Search for the cell housing the specified text and yield its (x, y) center coordinate. 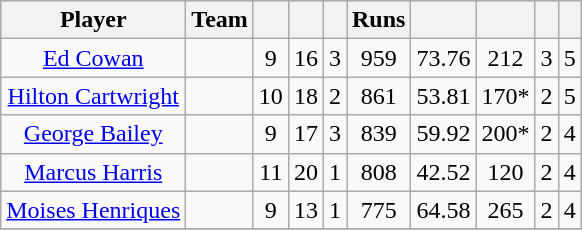
16 (306, 58)
59.92 (444, 134)
Moises Henriques (94, 210)
George Bailey (94, 134)
Runs (378, 20)
Hilton Cartwright (94, 96)
200* (506, 134)
10 (270, 96)
265 (506, 210)
20 (306, 172)
64.58 (444, 210)
17 (306, 134)
120 (506, 172)
Player (94, 20)
808 (378, 172)
Marcus Harris (94, 172)
73.76 (444, 58)
861 (378, 96)
53.81 (444, 96)
18 (306, 96)
959 (378, 58)
13 (306, 210)
Ed Cowan (94, 58)
775 (378, 210)
839 (378, 134)
42.52 (444, 172)
11 (270, 172)
212 (506, 58)
Team (220, 20)
170* (506, 96)
